Scan for the cell matching the given text and deliver its [X, Y] coordinate at center. 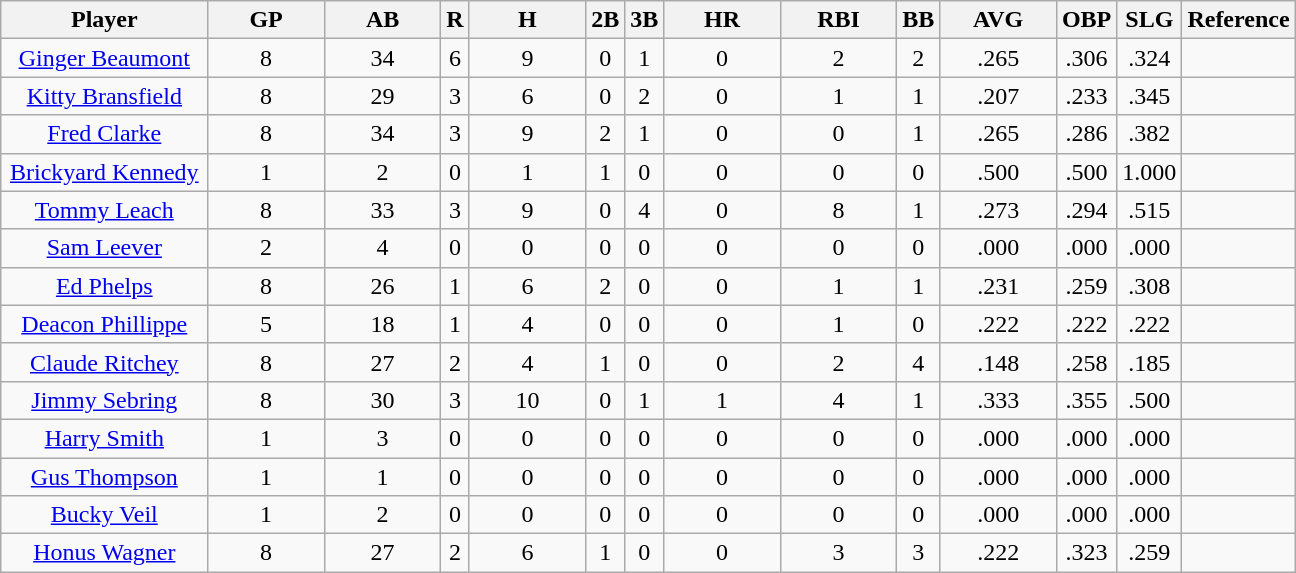
SLG [1150, 20]
Tommy Leach [104, 210]
.258 [1086, 362]
.286 [1086, 134]
HR [722, 20]
33 [382, 210]
.382 [1150, 134]
Reference [1238, 20]
5 [266, 324]
Brickyard Kennedy [104, 172]
R [455, 20]
.231 [998, 286]
30 [382, 400]
.345 [1150, 96]
AVG [998, 20]
RBI [838, 20]
.148 [998, 362]
GP [266, 20]
Honus Wagner [104, 553]
Kitty Bransfield [104, 96]
AB [382, 20]
.308 [1150, 286]
OBP [1086, 20]
Ed Phelps [104, 286]
2B [606, 20]
18 [382, 324]
.207 [998, 96]
Fred Clarke [104, 134]
Player [104, 20]
.333 [998, 400]
.515 [1150, 210]
Gus Thompson [104, 477]
1.000 [1150, 172]
.294 [1086, 210]
Harry Smith [104, 438]
Deacon Phillippe [104, 324]
Sam Leever [104, 248]
10 [527, 400]
BB [918, 20]
3B [644, 20]
.355 [1086, 400]
.306 [1086, 58]
H [527, 20]
Bucky Veil [104, 515]
26 [382, 286]
.185 [1150, 362]
29 [382, 96]
.323 [1086, 553]
Ginger Beaumont [104, 58]
Claude Ritchey [104, 362]
.273 [998, 210]
Jimmy Sebring [104, 400]
.324 [1150, 58]
.233 [1086, 96]
